Extract the (X, Y) coordinate from the center of the cell holding the provided text.  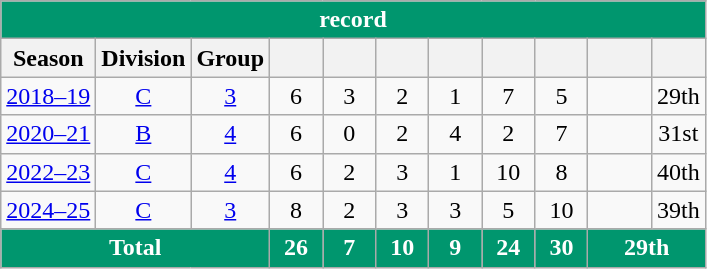
2024–25 (48, 210)
39th (678, 210)
2020–21 (48, 134)
B (144, 134)
24 (508, 248)
30 (562, 248)
26 (296, 248)
Season (48, 58)
Division (144, 58)
0 (350, 134)
Total (136, 248)
31st (678, 134)
40th (678, 172)
2018–19 (48, 96)
Group (230, 58)
2022–23 (48, 172)
record (353, 20)
9 (456, 248)
